Return the (x, y) coordinate for the center point of the cell that contains the specified text.  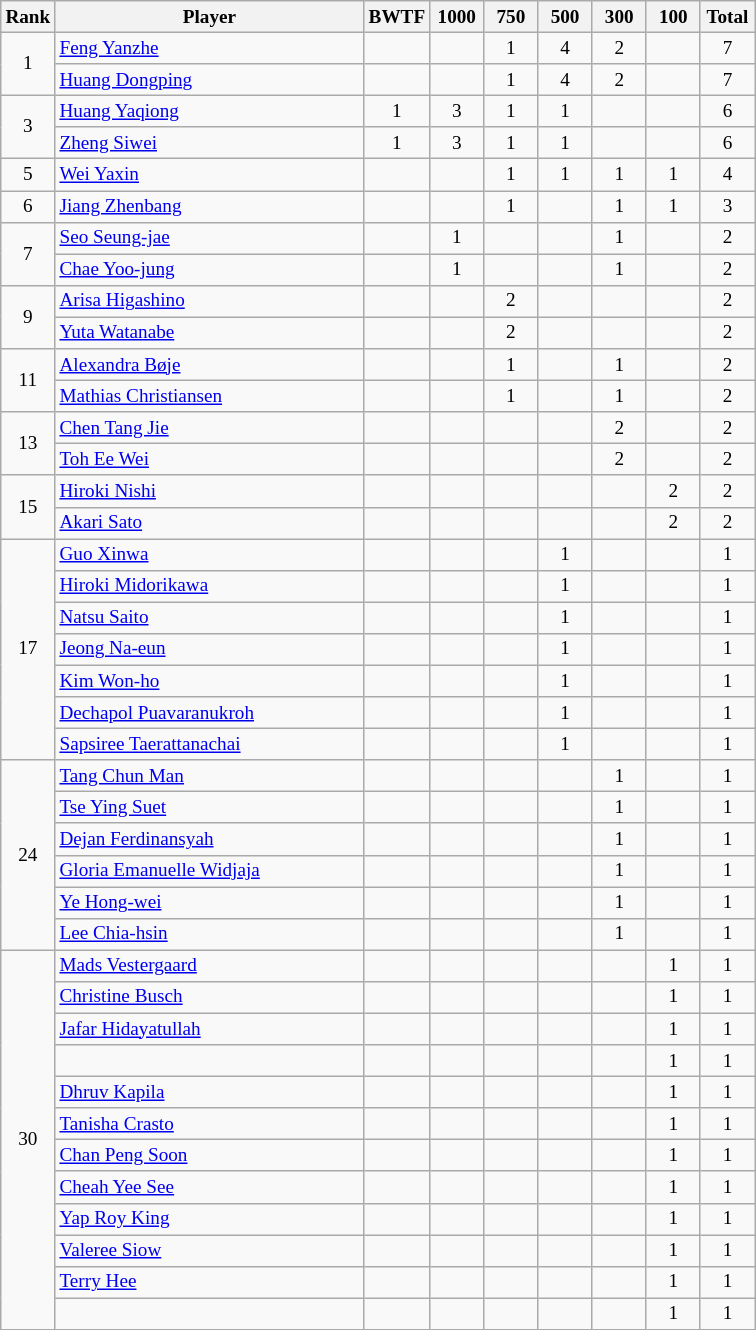
Terry Hee (210, 1282)
Hiroki Nishi (210, 491)
Rank (28, 17)
BWTF (397, 17)
13 (28, 444)
Tanisha Crasto (210, 1124)
Seo Seung-jae (210, 238)
300 (619, 17)
Arisa Higashino (210, 301)
5 (28, 175)
Yap Roy King (210, 1219)
Akari Sato (210, 523)
24 (28, 855)
Valeree Siow (210, 1251)
Dejan Ferdinansyah (210, 839)
Ye Hong-wei (210, 902)
Player (210, 17)
Chen Tang Jie (210, 428)
Toh Ee Wei (210, 460)
Mads Vestergaard (210, 966)
Tang Chun Man (210, 776)
Dechapol Puavaranukroh (210, 713)
Huang Yaqiong (210, 111)
Zheng Siwei (210, 143)
Feng Yanzhe (210, 48)
Hiroki Midorikawa (210, 586)
30 (28, 1140)
Jeong Na-eun (210, 649)
Dhruv Kapila (210, 1092)
Tse Ying Suet (210, 808)
Sapsiree Taerattanachai (210, 744)
Cheah Yee See (210, 1187)
Christine Busch (210, 997)
Lee Chia-hsin (210, 934)
500 (565, 17)
Kim Won-ho (210, 681)
Guo Xinwa (210, 554)
9 (28, 316)
Huang Dongping (210, 80)
750 (511, 17)
100 (673, 17)
Wei Yaxin (210, 175)
1000 (457, 17)
17 (28, 648)
Natsu Saito (210, 618)
Chae Yoo-jung (210, 270)
Mathias Christiansen (210, 396)
Chan Peng Soon (210, 1156)
Total (727, 17)
Jafar Hidayatullah (210, 1029)
Alexandra Bøje (210, 365)
Jiang Zhenbang (210, 206)
Yuta Watanabe (210, 333)
Gloria Emanuelle Widjaja (210, 871)
11 (28, 380)
15 (28, 506)
